Return [X, Y] of the center of cell containing provided text 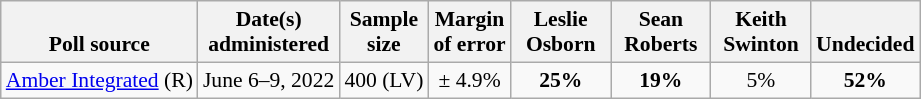
400 (LV) [384, 80]
52% [865, 80]
LeslieOsborn [561, 32]
SeanRoberts [661, 32]
19% [661, 80]
Date(s)administered [268, 32]
Poll source [100, 32]
Amber Integrated (R) [100, 80]
KeithSwinton [761, 32]
Undecided [865, 32]
Marginof error [469, 32]
25% [561, 80]
Samplesize [384, 32]
June 6–9, 2022 [268, 80]
± 4.9% [469, 80]
5% [761, 80]
